Extract the (x, y) coordinate from the center of the cell holding the provided text.  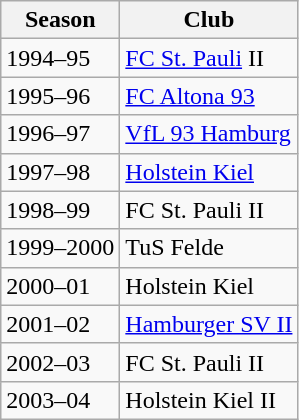
Holstein Kiel II (209, 400)
1997–98 (60, 172)
1995–96 (60, 96)
Hamburger SV II (209, 324)
FC Altona 93 (209, 96)
Season (60, 20)
TuS Felde (209, 248)
VfL 93 Hamburg (209, 134)
Club (209, 20)
2003–04 (60, 400)
1994–95 (60, 58)
1998–99 (60, 210)
1999–2000 (60, 248)
2002–03 (60, 362)
2000–01 (60, 286)
1996–97 (60, 134)
2001–02 (60, 324)
